Identify which cell holds the provided text, then report its [X, Y] central coordinate. 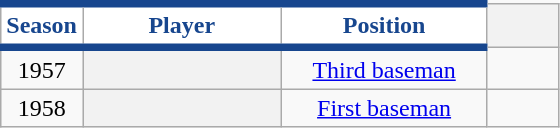
1957 [42, 68]
First baseman [384, 108]
Third baseman [384, 68]
Season [42, 26]
Player [182, 26]
Position [384, 26]
1958 [42, 108]
